For the text-containing cell, return its midpoint in (X, Y) coordinate format. 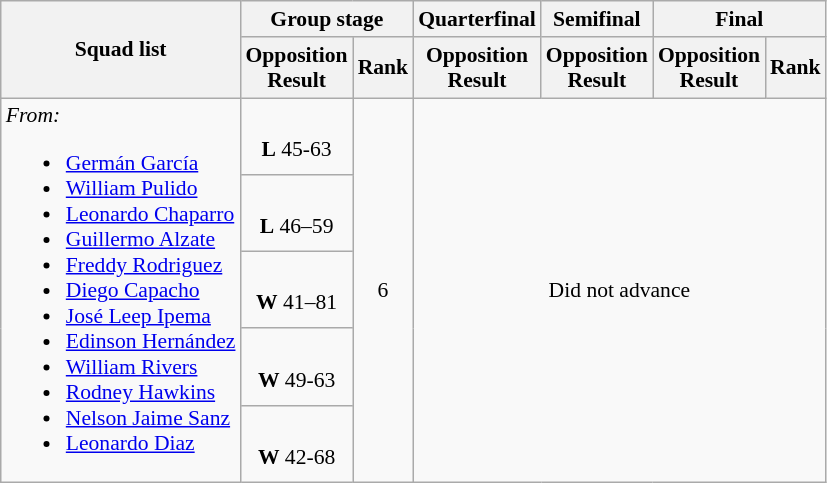
W 42-68 (297, 444)
W 41–81 (297, 290)
W 49-63 (297, 368)
Final (740, 19)
6 (384, 290)
Squad list (121, 50)
Semifinal (597, 19)
Quarterfinal (477, 19)
L 46–59 (297, 214)
Group stage (328, 19)
L 45-63 (297, 136)
Did not advance (619, 290)
